Search for the cell housing the specified text and yield its [x, y] center coordinate. 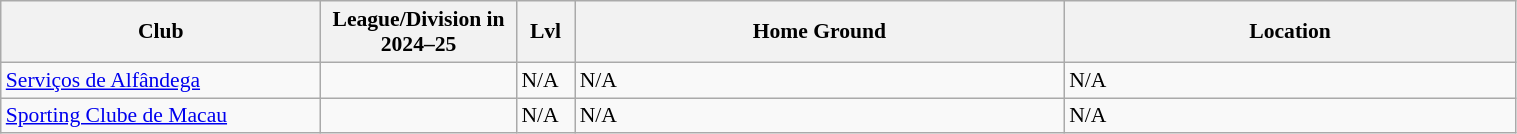
Lvl [545, 32]
Location [1290, 32]
Home Ground [820, 32]
Sporting Clube de Macau [161, 116]
Club [161, 32]
Serviços de Alfândega [161, 80]
League/Division in 2024–25 [419, 32]
